Return [X, Y] of the center of cell containing provided text 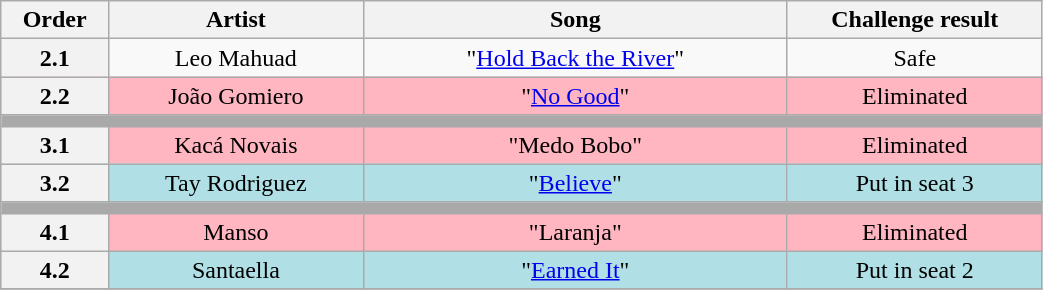
2.2 [55, 96]
Manso [236, 232]
Order [55, 20]
"Earned It" [575, 270]
"Hold Back the River" [575, 58]
3.1 [55, 145]
"Medo Bobo" [575, 145]
"Laranja" [575, 232]
Safe [914, 58]
Put in seat 2 [914, 270]
"No Good" [575, 96]
Leo Mahuad [236, 58]
"Believe" [575, 183]
Santaella [236, 270]
Kacá Novais [236, 145]
João Gomiero [236, 96]
2.1 [55, 58]
4.2 [55, 270]
Tay Rodriguez [236, 183]
Put in seat 3 [914, 183]
Challenge result [914, 20]
Artist [236, 20]
3.2 [55, 183]
4.1 [55, 232]
Song [575, 20]
